Identify which cell holds the provided text, then report its [X, Y] central coordinate. 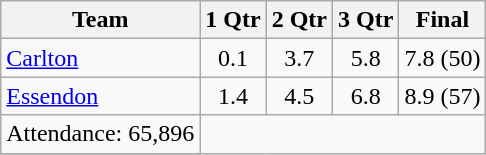
5.8 [366, 58]
3 Qtr [366, 20]
1 Qtr [233, 20]
Essendon [100, 96]
1.4 [233, 96]
8.9 (57) [442, 96]
Carlton [100, 58]
3.7 [299, 58]
Team [100, 20]
7.8 (50) [442, 58]
0.1 [233, 58]
2 Qtr [299, 20]
Final [442, 20]
Attendance: 65,896 [100, 134]
6.8 [366, 96]
4.5 [299, 96]
